Locate the cell with the specified text and output its (x, y) center coordinate. 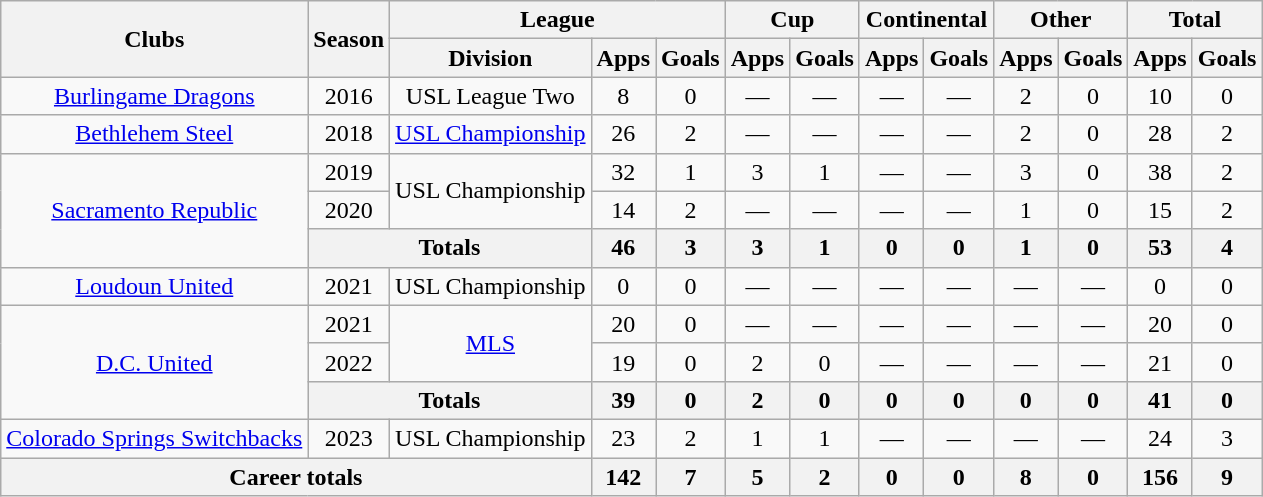
2020 (349, 210)
41 (1160, 400)
23 (623, 438)
Loudoun United (154, 286)
Burlingame Dragons (154, 96)
26 (623, 134)
2019 (349, 172)
19 (623, 362)
39 (623, 400)
D.C. United (154, 362)
2022 (349, 362)
USL League Two (491, 96)
10 (1160, 96)
53 (1160, 248)
28 (1160, 134)
Clubs (154, 39)
Season (349, 39)
24 (1160, 438)
Other (1061, 20)
Sacramento Republic (154, 210)
7 (691, 477)
5 (757, 477)
Colorado Springs Switchbacks (154, 438)
46 (623, 248)
14 (623, 210)
156 (1160, 477)
MLS (491, 343)
2023 (349, 438)
2016 (349, 96)
2018 (349, 134)
Career totals (296, 477)
Division (491, 58)
142 (623, 477)
9 (1227, 477)
Cup (792, 20)
Bethlehem Steel (154, 134)
4 (1227, 248)
Total (1195, 20)
League (558, 20)
21 (1160, 362)
38 (1160, 172)
15 (1160, 210)
32 (623, 172)
Continental (926, 20)
